Output the [x, y] coordinate of the center of the cell containing the given text.  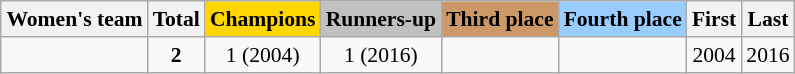
Fourth place [623, 19]
Women's team [74, 19]
2004 [714, 55]
Third place [500, 19]
1 (2004) [263, 55]
Last [768, 19]
2 [176, 55]
2016 [768, 55]
Champions [263, 19]
First [714, 19]
Runners-up [381, 19]
Total [176, 19]
1 (2016) [381, 55]
